Extract the (x, y) coordinate from the center of the cell holding the provided text.  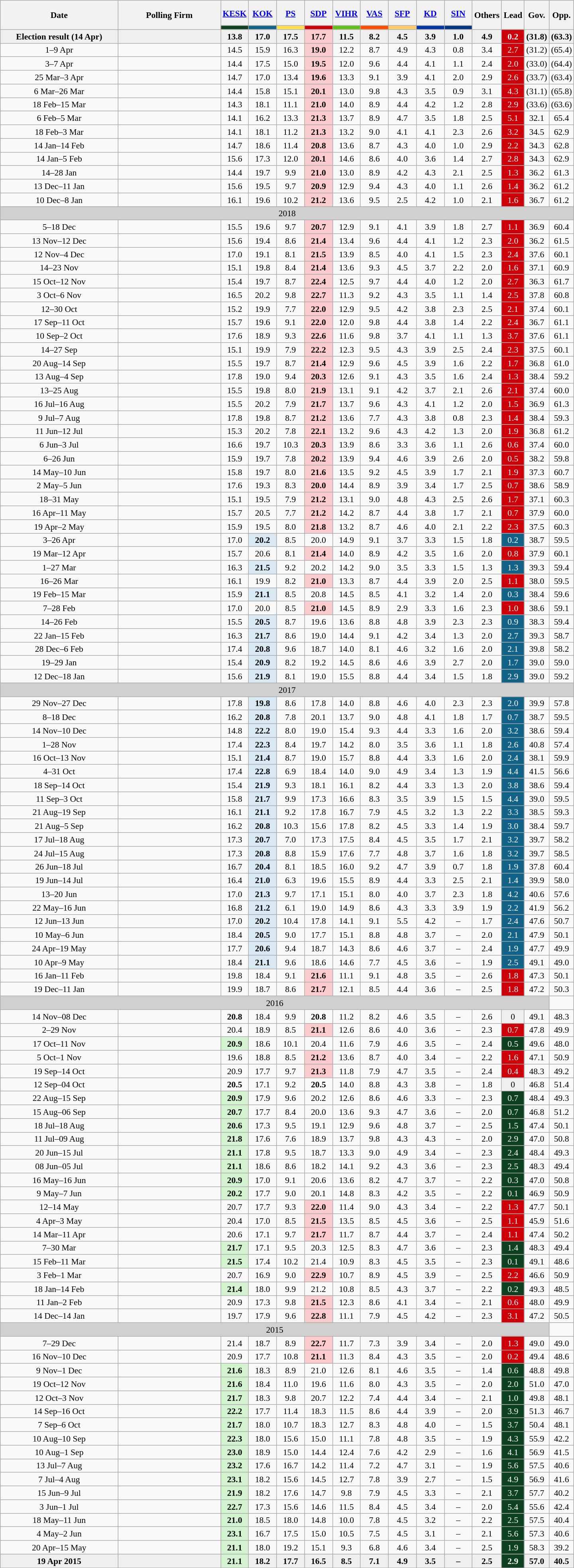
60.8 (562, 295)
18–31 May (59, 499)
22.4 (318, 282)
22 Aug–15 Sep (59, 1098)
38.2 (537, 458)
13 Jul–7 Aug (59, 1465)
60.7 (562, 472)
41.9 (537, 907)
13 Nov–12 Dec (59, 241)
32.1 (537, 118)
12–14 May (59, 1207)
PS (291, 13)
2 May–5 Jun (59, 485)
21 Aug–5 Sep (59, 826)
Lead (513, 15)
19.4 (263, 241)
13 Dec–11 Jan (59, 186)
19 Oct–12 Nov (59, 1384)
19–29 Jan (59, 663)
18.8 (263, 1057)
6.1 (291, 907)
10 Sep–2 Oct (59, 336)
51.3 (537, 1411)
57.7 (537, 1493)
13 Aug–4 Sep (59, 377)
19 Sep–14 Oct (59, 1071)
20 Apr–15 May (59, 1547)
15 Aug–06 Sep (59, 1112)
59.7 (562, 826)
2–29 Nov (59, 1030)
11 Jan–2 Feb (59, 1302)
Gov. (537, 15)
6.9 (291, 771)
16.4 (235, 880)
SFP (402, 13)
48.8 (537, 1371)
40.8 (537, 744)
7–30 Mar (59, 1248)
15 Feb–11 Mar (59, 1262)
16 Jul–16 Aug (59, 404)
23.2 (235, 1465)
59.0 (562, 663)
SDP (318, 13)
10.4 (291, 921)
(65.8) (562, 91)
10.1 (291, 1044)
56.6 (562, 771)
8–18 Dec (59, 717)
18 Sep–14 Oct (59, 785)
47.9 (537, 935)
49.2 (562, 1071)
12 Jun–13 Jun (59, 921)
51.2 (562, 1112)
7.0 (291, 840)
48.5 (562, 1289)
36.3 (537, 282)
KESK (235, 13)
10 Apr–9 May (59, 962)
50.2 (562, 1234)
3 Oct–6 Nov (59, 295)
45.9 (537, 1221)
24 Jul–15 Aug (59, 853)
50.7 (562, 921)
Others (487, 15)
(63.3) (562, 36)
12.4 (346, 1452)
46.7 (562, 1411)
2015 (275, 1329)
3 Jun–1 Jul (59, 1507)
58.7 (562, 635)
40.2 (562, 1493)
2017 (287, 690)
9 Jul–7 Aug (59, 418)
56.2 (562, 907)
28 Dec–6 Feb (59, 649)
3.0 (513, 826)
19 Apr 2015 (59, 1561)
17 Sep–11 Oct (59, 322)
(31.1) (537, 91)
51.4 (562, 1085)
20 Aug–14 Sep (59, 363)
VIHR (346, 13)
08 Jun–05 Jul (59, 1166)
2018 (287, 213)
19 Mar–12 Apr (59, 554)
SIN (458, 13)
20 Jun–15 Jul (59, 1153)
6–26 Jun (59, 458)
19 Jun–14 Jul (59, 880)
5.1 (513, 118)
11 Jul–09 Aug (59, 1139)
(64.4) (562, 64)
14 Jan–5 Feb (59, 159)
Opp. (562, 15)
10 Dec–8 Jan (59, 200)
5–18 Dec (59, 227)
14 Mar–11 Apr (59, 1234)
(31.8) (537, 36)
6 Jun–3 Jul (59, 445)
57.6 (562, 894)
19 Dec–11 Jan (59, 989)
51.0 (537, 1384)
15 Jun–9 Jul (59, 1493)
3–7 Apr (59, 64)
15 Oct–12 Nov (59, 282)
22.6 (318, 336)
11 Sep–3 Oct (59, 799)
3–26 Apr (59, 540)
6.3 (291, 880)
59.8 (562, 458)
7.1 (374, 1561)
12 Oct–3 Nov (59, 1398)
38.0 (537, 581)
10 Aug–10 Sep (59, 1438)
61.5 (562, 241)
12 Nov–4 Dec (59, 254)
13–20 Jun (59, 894)
7 Sep–6 Oct (59, 1425)
14 Jan–14 Feb (59, 145)
29 Nov–27 Dec (59, 703)
59.1 (562, 608)
17 Jul–18 Aug (59, 840)
18 Feb–3 Mar (59, 132)
16 Nov–10 Dec (59, 1357)
25 Mar–3 Apr (59, 77)
14–26 Feb (59, 622)
65.4 (562, 118)
5.5 (402, 921)
59.9 (562, 758)
4 May–2 Jun (59, 1534)
57.8 (562, 703)
10 Aug–1 Sep (59, 1452)
(31.2) (537, 50)
19.3 (263, 485)
39.2 (562, 1547)
1–28 Nov (59, 744)
16–26 Mar (59, 581)
58.3 (537, 1547)
0.4 (513, 1071)
16 Oct–13 Nov (59, 758)
Date (59, 15)
51.6 (562, 1221)
57.3 (537, 1534)
61.0 (562, 363)
10.5 (346, 1534)
5.4 (513, 1507)
47.8 (537, 1030)
23.0 (235, 1452)
16 Jan–11 Feb (59, 976)
19 Apr–2 May (59, 527)
42.2 (562, 1438)
10 May–6 Jun (59, 935)
62.8 (562, 145)
9 Nov–1 Dec (59, 1371)
38.1 (537, 758)
57.4 (562, 744)
58.0 (562, 880)
7–28 Feb (59, 608)
55.6 (537, 1507)
5 Oct–1 Nov (59, 1057)
15.2 (235, 309)
7.4 (374, 1398)
VAS (374, 13)
7.2 (374, 1465)
3 Feb–1 Mar (59, 1275)
38.5 (537, 812)
42.4 (562, 1507)
22.9 (318, 1275)
4–31 Oct (59, 771)
16.0 (346, 867)
39.8 (537, 649)
22 Jan–15 Feb (59, 635)
14 Nov–10 Dec (59, 731)
(33.6) (537, 105)
(33.7) (537, 77)
14 Dec–14 Jan (59, 1316)
12 Dec–18 Jan (59, 676)
18 May–11 Jun (59, 1520)
40.5 (562, 1561)
11 Jun–12 Jul (59, 431)
13–25 Aug (59, 391)
KD (430, 13)
49.6 (537, 1044)
7.5 (374, 1534)
16.9 (263, 1275)
19 Feb–15 Mar (59, 594)
4 Apr–3 May (59, 1221)
60.9 (562, 268)
50.5 (562, 1316)
17 Oct–11 Nov (59, 1044)
11.0 (291, 1384)
2016 (275, 1003)
Polling Firm (169, 15)
58.5 (562, 853)
6 Mar–26 Mar (59, 91)
40.4 (562, 1520)
15.3 (235, 431)
9 May–7 Jun (59, 1193)
7.3 (374, 1343)
11.8 (346, 1071)
14 Sep–16 Oct (59, 1411)
59.6 (562, 594)
16 Apr–11 May (59, 513)
(63.6) (562, 105)
14–28 Jan (59, 173)
12.1 (346, 989)
61.7 (562, 282)
14 Nov–08 Dec (59, 1016)
1–9 Apr (59, 50)
10.0 (346, 1520)
18 Feb–15 Mar (59, 105)
55.9 (537, 1438)
41.6 (562, 1479)
(65.4) (562, 50)
24 Apr–19 May (59, 949)
57.0 (537, 1561)
(63.4) (562, 77)
14 May–10 Jun (59, 472)
KOK (263, 13)
47.1 (537, 1057)
47.6 (537, 921)
22 May–16 Jun (59, 907)
18 Jul–18 Aug (59, 1125)
34.5 (537, 132)
26 Jun–18 Jul (59, 867)
13.8 (235, 36)
14–27 Sep (59, 349)
Election result (14 Apr) (59, 36)
7–29 Dec (59, 1343)
37.3 (537, 472)
12–30 Oct (59, 309)
6 Feb–5 Mar (59, 118)
12 Sep–04 Oct (59, 1085)
22.1 (318, 431)
46.9 (537, 1193)
21 Aug–19 Sep (59, 812)
47.3 (537, 976)
6.8 (374, 1547)
46.6 (537, 1275)
1–27 Mar (59, 567)
(33.0) (537, 64)
16 May–16 Jun (59, 1180)
14–23 Nov (59, 268)
7 Jul–4 Aug (59, 1479)
16.8 (235, 907)
18 Jan–14 Feb (59, 1289)
50.3 (562, 989)
58.9 (562, 485)
50.4 (537, 1425)
38.3 (537, 622)
10.9 (346, 1262)
